Find where the given text appears and provide that cell's center as [x, y] coordinate. 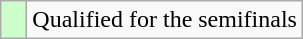
Qualified for the semifinals [165, 20]
